For the text-containing cell, return its midpoint in (x, y) coordinate format. 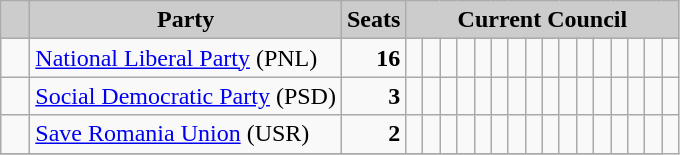
Party (186, 20)
16 (373, 58)
Social Democratic Party (PSD) (186, 96)
3 (373, 96)
National Liberal Party (PNL) (186, 58)
2 (373, 134)
Seats (373, 20)
Current Council (542, 20)
Save Romania Union (USR) (186, 134)
